Capture the cell that displays the provided text and extract its [x, y] central coordinate. 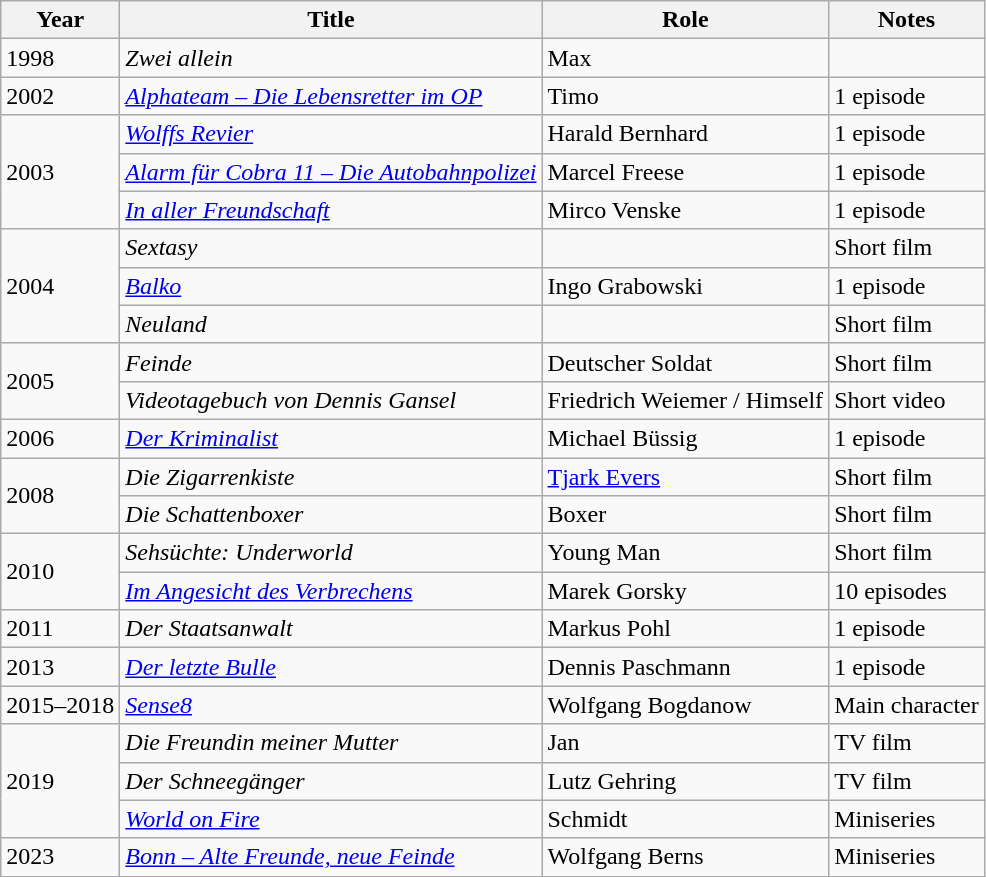
Wolffs Revier [331, 134]
In aller Freundschaft [331, 210]
1998 [60, 58]
2002 [60, 96]
Bonn – Alte Freunde, neue Feinde [331, 857]
Title [331, 20]
Jan [686, 743]
2006 [60, 438]
2023 [60, 857]
Year [60, 20]
Wolfgang Bogdanow [686, 705]
Im Angesicht des Verbrechens [331, 591]
Deutscher Soldat [686, 362]
Der Staatsanwalt [331, 629]
Sense8 [331, 705]
Marek Gorsky [686, 591]
2013 [60, 667]
Mirco Venske [686, 210]
2005 [60, 381]
2008 [60, 496]
Sextasy [331, 248]
Wolfgang Berns [686, 857]
2010 [60, 572]
Die Schattenboxer [331, 515]
Der letzte Bulle [331, 667]
Sehsüchte: Underworld [331, 553]
Short video [907, 400]
Tjark Evers [686, 477]
Ingo Grabowski [686, 286]
2004 [60, 286]
Die Zigarrenkiste [331, 477]
Lutz Gehring [686, 781]
2011 [60, 629]
Timo [686, 96]
2003 [60, 172]
Role [686, 20]
Feinde [331, 362]
Schmidt [686, 819]
2019 [60, 781]
Markus Pohl [686, 629]
Main character [907, 705]
2015–2018 [60, 705]
Der Schneegänger [331, 781]
Dennis Paschmann [686, 667]
Boxer [686, 515]
Alarm für Cobra 11 – Die Autobahnpolizei [331, 172]
Der Kriminalist [331, 438]
World on Fire [331, 819]
Max [686, 58]
Neuland [331, 324]
Balko [331, 286]
Harald Bernhard [686, 134]
Marcel Freese [686, 172]
Die Freundin meiner Mutter [331, 743]
Videotagebuch von Dennis Gansel [331, 400]
Notes [907, 20]
Friedrich Weiemer / Himself [686, 400]
Zwei allein [331, 58]
Alphateam – Die Lebensretter im OP [331, 96]
Michael Büssig [686, 438]
Young Man [686, 553]
10 episodes [907, 591]
